Extract the (x, y) coordinate from the center of the cell holding the provided text.  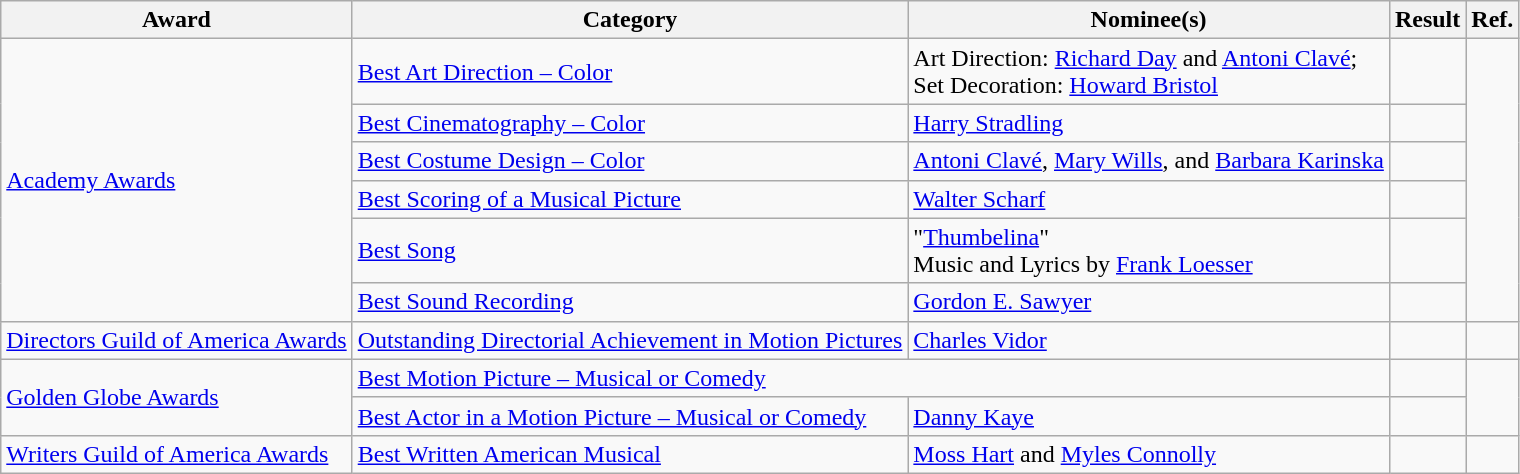
Writers Guild of America Awards (176, 454)
"Thumbelina" Music and Lyrics by Frank Loesser (1149, 250)
Outstanding Directorial Achievement in Motion Pictures (630, 340)
Art Direction: Richard Day and Antoni Clavé; Set Decoration: Howard Bristol (1149, 72)
Golden Globe Awards (176, 397)
Best Scoring of a Musical Picture (630, 199)
Walter Scharf (1149, 199)
Category (630, 20)
Antoni Clavé, Mary Wills, and Barbara Karinska (1149, 161)
Harry Stradling (1149, 123)
Best Actor in a Motion Picture – Musical or Comedy (630, 416)
Directors Guild of America Awards (176, 340)
Ref. (1492, 20)
Best Costume Design – Color (630, 161)
Best Cinematography – Color (630, 123)
Best Motion Picture – Musical or Comedy (870, 378)
Charles Vidor (1149, 340)
Academy Awards (176, 180)
Best Art Direction – Color (630, 72)
Best Sound Recording (630, 302)
Nominee(s) (1149, 20)
Result (1427, 20)
Moss Hart and Myles Connolly (1149, 454)
Danny Kaye (1149, 416)
Best Written American Musical (630, 454)
Best Song (630, 250)
Gordon E. Sawyer (1149, 302)
Award (176, 20)
